Scan for the cell matching the given text and deliver its [x, y] coordinate at center. 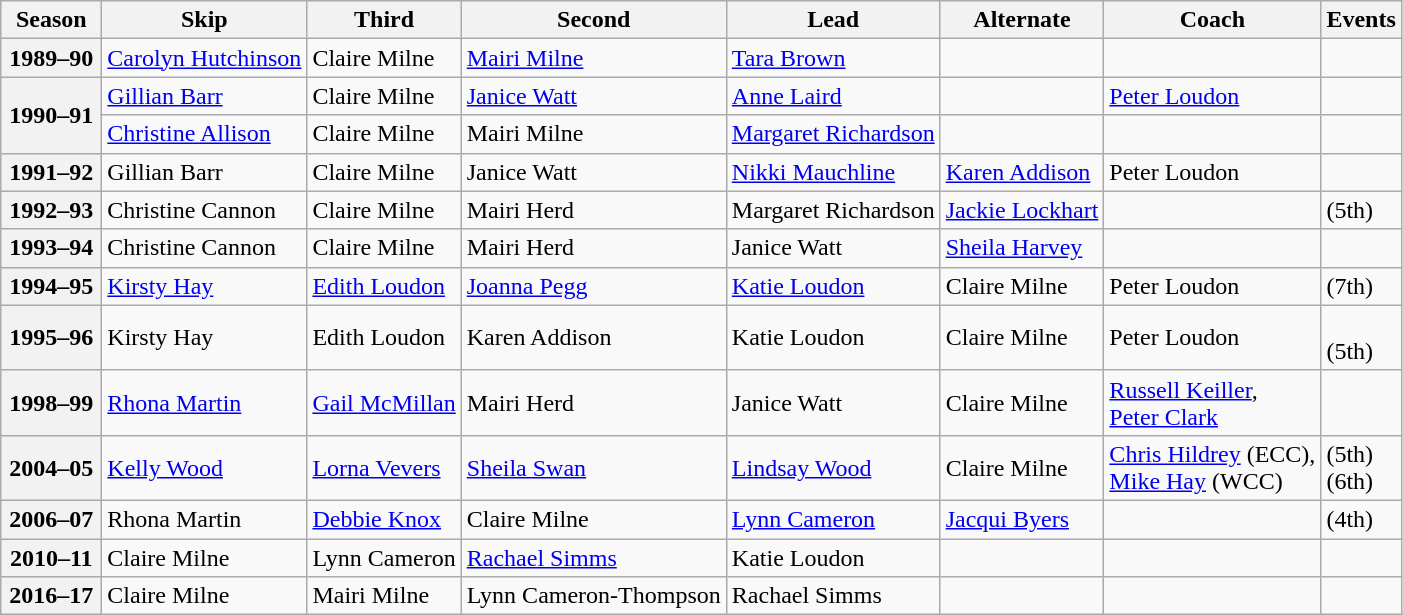
1991–92 [52, 172]
Alternate [1022, 20]
1989–90 [52, 58]
Sheila Harvey [1022, 248]
(7th) [1361, 286]
2004–05 [52, 468]
1995–96 [52, 338]
Christine Allison [204, 134]
Chris Hildrey (ECC),Mike Hay (WCC) [1212, 468]
Gail McMillan [384, 402]
Jackie Lockhart [1022, 210]
Kelly Wood [204, 468]
Sheila Swan [594, 468]
Carolyn Hutchinson [204, 58]
Coach [1212, 20]
1994–95 [52, 286]
2010–11 [52, 557]
Joanna Pegg [594, 286]
(5th) (6th) [1361, 468]
Lead [833, 20]
Lorna Vevers [384, 468]
1993–94 [52, 248]
1998–99 [52, 402]
Lindsay Wood [833, 468]
Events [1361, 20]
2016–17 [52, 596]
Nikki Mauchline [833, 172]
Skip [204, 20]
(4th) [1361, 519]
Tara Brown [833, 58]
Debbie Knox [384, 519]
Anne Laird [833, 96]
Russell Keiller,Peter Clark [1212, 402]
1990–91 [52, 115]
Jacqui Byers [1022, 519]
1992–93 [52, 210]
Third [384, 20]
Lynn Cameron-Thompson [594, 596]
Season [52, 20]
2006–07 [52, 519]
Second [594, 20]
